Detect which cell encompasses the target text, then output its (X, Y) center coordinate. 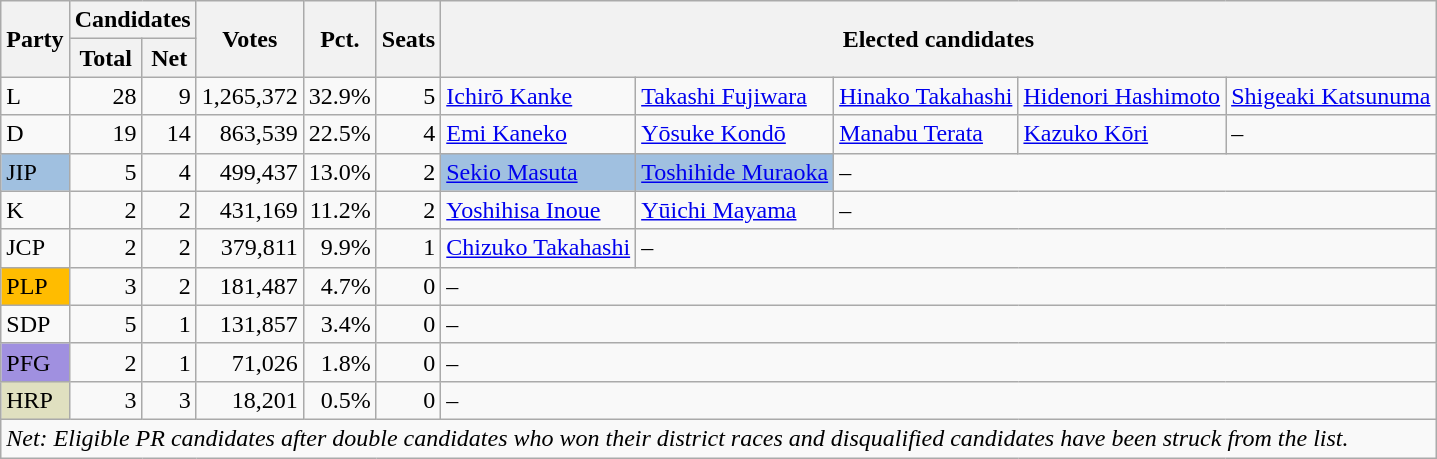
9 (169, 96)
3.4% (340, 324)
Kazuko Kōri (1122, 134)
Total (106, 58)
131,857 (250, 324)
9.9% (340, 248)
Net (169, 58)
863,539 (250, 134)
19 (106, 134)
Takashi Fujiwara (735, 96)
Ichirō Kanke (538, 96)
JCP (35, 248)
Hidenori Hashimoto (1122, 96)
Seats (408, 39)
18,201 (250, 400)
499,437 (250, 172)
L (35, 96)
HRP (35, 400)
Net: Eligible PR candidates after double candidates who won their district races and disqualified candidates have been struck from the list. (718, 438)
181,487 (250, 286)
0.5% (340, 400)
11.2% (340, 210)
Votes (250, 39)
Toshihide Muraoka (735, 172)
K (35, 210)
1.8% (340, 362)
Hinako Takahashi (926, 96)
32.9% (340, 96)
Pct. (340, 39)
Emi Kaneko (538, 134)
Yoshihisa Inoue (538, 210)
Party (35, 39)
14 (169, 134)
28 (106, 96)
13.0% (340, 172)
Chizuko Takahashi (538, 248)
Yōsuke Kondō (735, 134)
4.7% (340, 286)
Elected candidates (938, 39)
Candidates (132, 20)
PFG (35, 362)
PLP (35, 286)
SDP (35, 324)
Manabu Terata (926, 134)
22.5% (340, 134)
Shigeaki Katsunuma (1331, 96)
D (35, 134)
379,811 (250, 248)
JIP (35, 172)
1,265,372 (250, 96)
431,169 (250, 210)
Yūichi Mayama (735, 210)
Sekio Masuta (538, 172)
71,026 (250, 362)
